Determine the [x, y] coordinate at the center of the cell enclosing the given text.  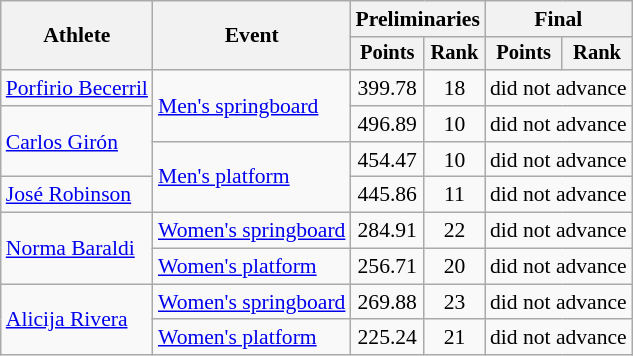
284.91 [387, 231]
Event [252, 36]
225.24 [387, 338]
454.47 [387, 160]
23 [454, 302]
Athlete [77, 36]
Final [558, 19]
Preliminaries [417, 19]
Men's platform [252, 178]
445.86 [387, 195]
20 [454, 267]
22 [454, 231]
Porfirio Becerril [77, 88]
256.71 [387, 267]
José Robinson [77, 195]
496.89 [387, 124]
269.88 [387, 302]
Norma Baraldi [77, 248]
21 [454, 338]
Men's springboard [252, 106]
Carlos Girón [77, 142]
18 [454, 88]
Alicija Rivera [77, 320]
11 [454, 195]
399.78 [387, 88]
